Locate the cell with the specified text and output its (x, y) center coordinate. 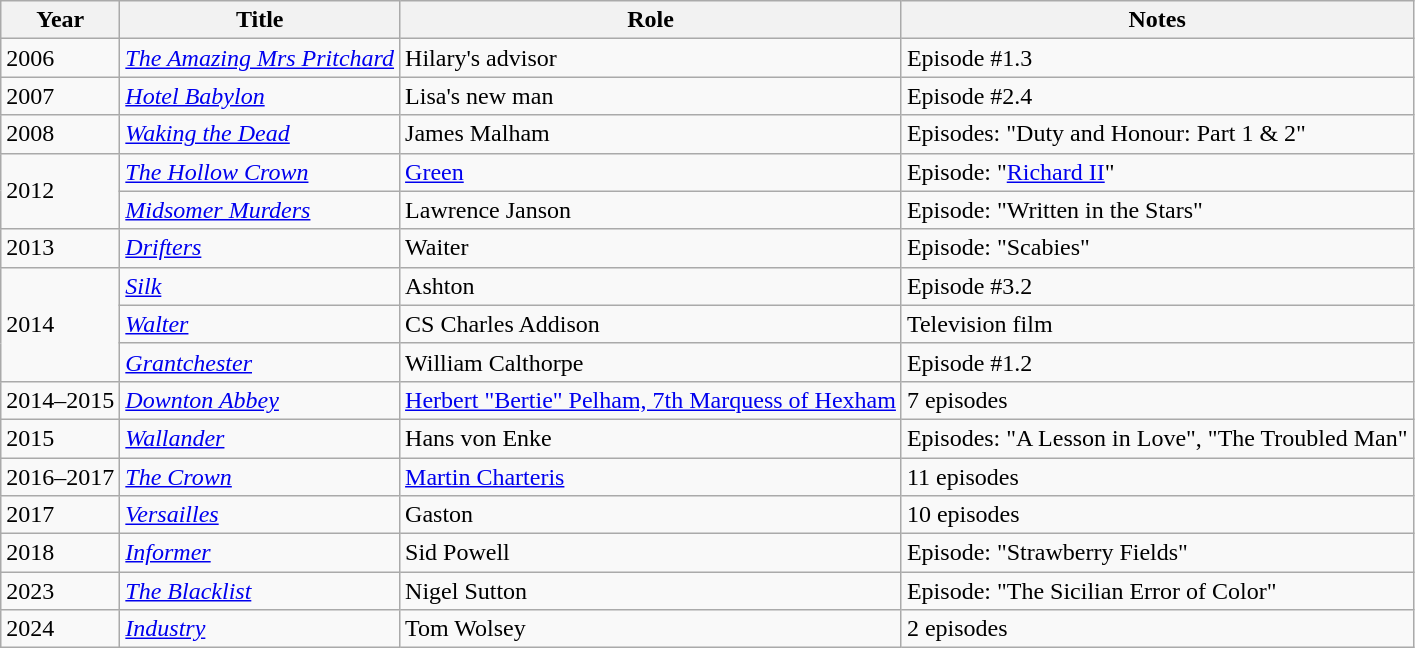
Tom Wolsey (651, 629)
Silk (260, 286)
The Blacklist (260, 591)
Television film (1157, 324)
7 episodes (1157, 400)
CS Charles Addison (651, 324)
2017 (60, 515)
Episode: "The Sicilian Error of Color" (1157, 591)
Ashton (651, 286)
Hans von Enke (651, 438)
Industry (260, 629)
2016–2017 (60, 477)
11 episodes (1157, 477)
Midsomer Murders (260, 210)
2023 (60, 591)
Versailles (260, 515)
Episode: "Scabies" (1157, 248)
Notes (1157, 20)
Herbert "Bertie" Pelham, 7th Marquess of Hexham (651, 400)
Episodes: "A Lesson in Love", "The Troubled Man" (1157, 438)
Informer (260, 553)
2012 (60, 191)
Role (651, 20)
2013 (60, 248)
Drifters (260, 248)
2014–2015 (60, 400)
William Calthorpe (651, 362)
2024 (60, 629)
Episode #3.2 (1157, 286)
2007 (60, 96)
Episode: "Strawberry Fields" (1157, 553)
Year (60, 20)
Martin Charteris (651, 477)
Episode #1.3 (1157, 58)
Grantchester (260, 362)
Episode: "Richard II" (1157, 172)
James Malham (651, 134)
Wallander (260, 438)
2 episodes (1157, 629)
Episode: "Written in the Stars" (1157, 210)
Nigel Sutton (651, 591)
10 episodes (1157, 515)
Episode #2.4 (1157, 96)
Title (260, 20)
Episode #1.2 (1157, 362)
Walter (260, 324)
Gaston (651, 515)
2018 (60, 553)
Lawrence Janson (651, 210)
2008 (60, 134)
Lisa's new man (651, 96)
2015 (60, 438)
Hilary's advisor (651, 58)
Waiter (651, 248)
Sid Powell (651, 553)
2006 (60, 58)
Hotel Babylon (260, 96)
Episodes: "Duty and Honour: Part 1 & 2" (1157, 134)
The Amazing Mrs Pritchard (260, 58)
The Crown (260, 477)
Green (651, 172)
Waking the Dead (260, 134)
Downton Abbey (260, 400)
The Hollow Crown (260, 172)
2014 (60, 324)
